Detect which cell encompasses the target text, then output its [x, y] center coordinate. 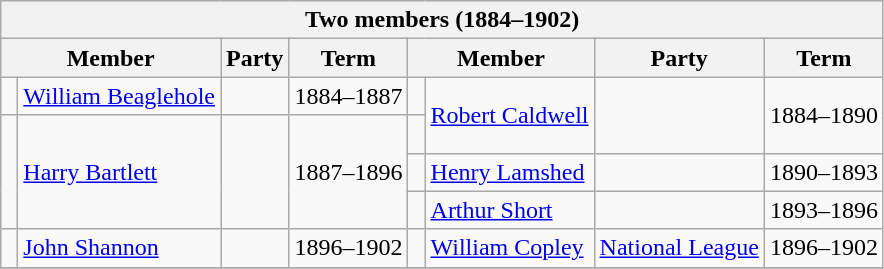
William Copley [510, 248]
1890–1893 [824, 172]
Two members (1884–1902) [442, 20]
1893–1896 [824, 210]
National League [679, 248]
1884–1887 [348, 96]
William Beaglehole [120, 96]
Robert Caldwell [510, 115]
Arthur Short [510, 210]
1887–1896 [348, 172]
John Shannon [120, 248]
1884–1890 [824, 115]
Harry Bartlett [120, 172]
Henry Lamshed [510, 172]
